Pinpoint the cell where the given text exists, returning its (X, Y) midpoint coordinate. 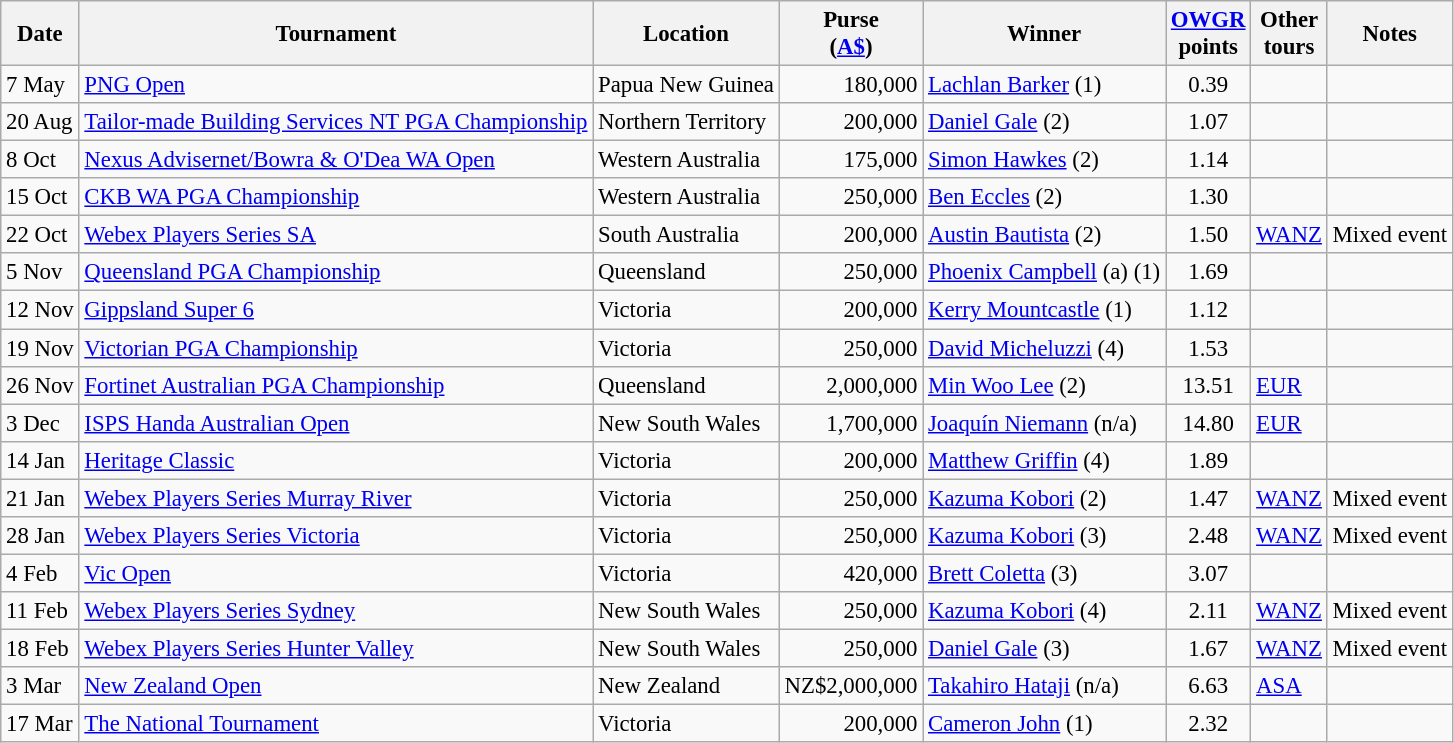
20 Aug (40, 122)
David Micheluzzi (4) (1044, 348)
Date (40, 34)
12 Nov (40, 310)
1.07 (1208, 122)
Fortinet Australian PGA Championship (336, 385)
ASA (1289, 686)
Purse(A$) (850, 34)
3 Dec (40, 423)
1.47 (1208, 498)
Queensland PGA Championship (336, 273)
1,700,000 (850, 423)
420,000 (850, 573)
Ben Eccles (2) (1044, 197)
180,000 (850, 85)
19 Nov (40, 348)
Victorian PGA Championship (336, 348)
Simon Hawkes (2) (1044, 160)
0.39 (1208, 85)
1.50 (1208, 235)
Location (686, 34)
New Zealand Open (336, 686)
Papua New Guinea (686, 85)
Matthew Griffin (4) (1044, 460)
Othertours (1289, 34)
1.89 (1208, 460)
Kazuma Kobori (2) (1044, 498)
Heritage Classic (336, 460)
14.80 (1208, 423)
1.14 (1208, 160)
The National Tournament (336, 724)
21 Jan (40, 498)
3 Mar (40, 686)
Kazuma Kobori (4) (1044, 611)
Webex Players Series SA (336, 235)
175,000 (850, 160)
Daniel Gale (3) (1044, 648)
Tournament (336, 34)
Takahiro Hataji (n/a) (1044, 686)
22 Oct (40, 235)
Webex Players Series Victoria (336, 536)
Brett Coletta (3) (1044, 573)
Webex Players Series Murray River (336, 498)
1.53 (1208, 348)
Phoenix Campbell (a) (1) (1044, 273)
ISPS Handa Australian Open (336, 423)
Cameron John (1) (1044, 724)
Lachlan Barker (1) (1044, 85)
8 Oct (40, 160)
Vic Open (336, 573)
Webex Players Series Sydney (336, 611)
2.48 (1208, 536)
PNG Open (336, 85)
Joaquín Niemann (n/a) (1044, 423)
OWGRpoints (1208, 34)
NZ$2,000,000 (850, 686)
Northern Territory (686, 122)
2.32 (1208, 724)
CKB WA PGA Championship (336, 197)
26 Nov (40, 385)
5 Nov (40, 273)
11 Feb (40, 611)
18 Feb (40, 648)
South Australia (686, 235)
Winner (1044, 34)
17 Mar (40, 724)
7 May (40, 85)
1.30 (1208, 197)
Gippsland Super 6 (336, 310)
28 Jan (40, 536)
Nexus Advisernet/Bowra & O'Dea WA Open (336, 160)
6.63 (1208, 686)
4 Feb (40, 573)
14 Jan (40, 460)
13.51 (1208, 385)
New Zealand (686, 686)
Min Woo Lee (2) (1044, 385)
Notes (1390, 34)
1.12 (1208, 310)
Kerry Mountcastle (1) (1044, 310)
1.69 (1208, 273)
Webex Players Series Hunter Valley (336, 648)
Daniel Gale (2) (1044, 122)
Kazuma Kobori (3) (1044, 536)
3.07 (1208, 573)
2.11 (1208, 611)
Tailor-made Building Services NT PGA Championship (336, 122)
2,000,000 (850, 385)
Austin Bautista (2) (1044, 235)
15 Oct (40, 197)
1.67 (1208, 648)
